For the text-containing cell, return its midpoint in [X, Y] coordinate format. 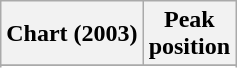
Chart (2003) [72, 34]
Peakposition [189, 34]
